Return (x, y) of the center of cell containing provided text 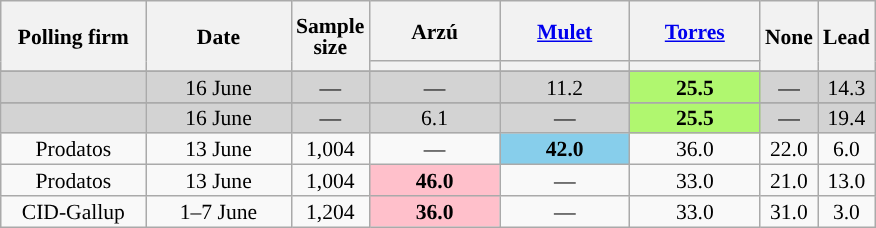
46.0 (434, 180)
13.0 (846, 180)
Torres (695, 31)
CID-Gallup (74, 212)
14.3 (846, 86)
Polling firm (74, 36)
11.2 (565, 86)
1–7 June (218, 212)
21.0 (789, 180)
6.0 (846, 150)
42.0 (565, 150)
Date (218, 36)
None (789, 36)
22.0 (789, 150)
Arzú (434, 31)
6.1 (434, 118)
19.4 (846, 118)
Mulet (565, 31)
31.0 (789, 212)
1,204 (330, 212)
3.0 (846, 212)
Lead (846, 36)
Sample size (330, 36)
